Extract the [X, Y] coordinate from the center of the cell holding the provided text.  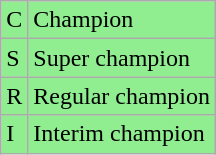
R [14, 96]
Regular champion [122, 96]
Super champion [122, 58]
Champion [122, 20]
S [14, 58]
I [14, 134]
Interim champion [122, 134]
C [14, 20]
